Return the [x, y] coordinate for the center point of the cell that contains the specified text.  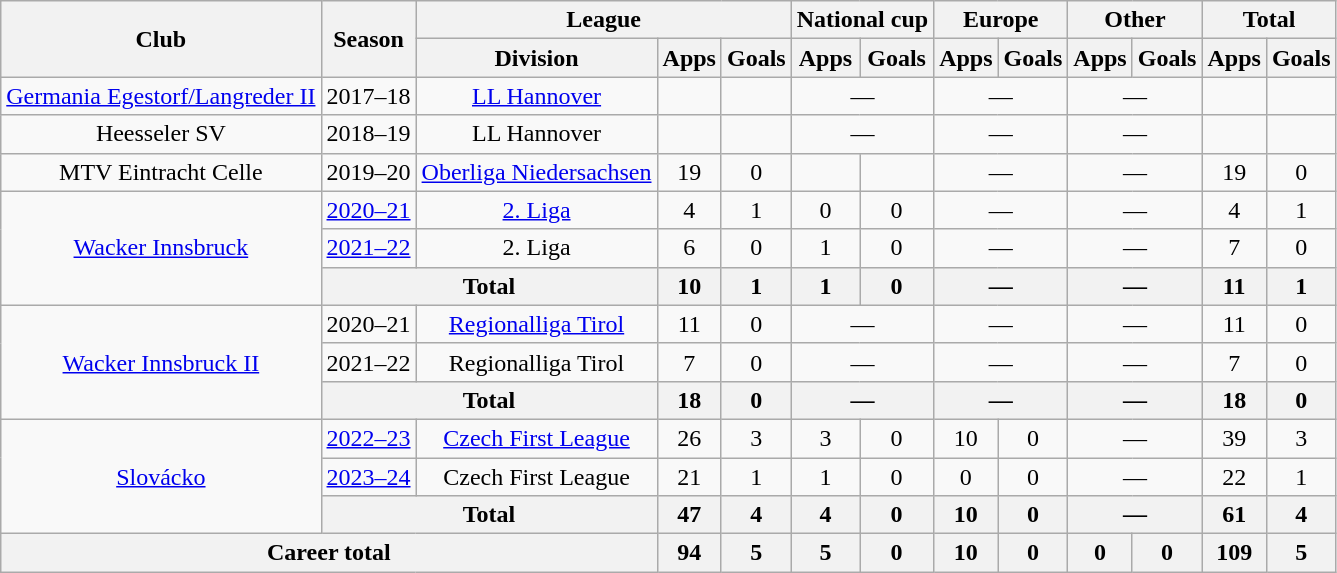
Wacker Innsbruck II [161, 362]
League [604, 20]
Germania Egestorf/Langreder II [161, 96]
Oberliga Niedersachsen [536, 172]
22 [1234, 477]
2023–24 [368, 477]
2018–19 [368, 134]
6 [689, 248]
Europe [1001, 20]
Division [536, 58]
94 [689, 553]
39 [1234, 438]
Slovácko [161, 476]
Heesseler SV [161, 134]
Career total [329, 553]
2022–23 [368, 438]
MTV Eintracht Celle [161, 172]
Wacker Innsbruck [161, 248]
Other [1135, 20]
61 [1234, 515]
26 [689, 438]
Season [368, 39]
47 [689, 515]
2019–20 [368, 172]
109 [1234, 553]
National cup [862, 20]
21 [689, 477]
Club [161, 39]
2017–18 [368, 96]
